Capture the cell that displays the provided text and extract its [x, y] central coordinate. 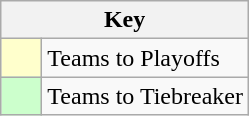
Key [125, 20]
Teams to Tiebreaker [146, 96]
Teams to Playoffs [146, 58]
